Locate the cell with the specified text and output its (X, Y) center coordinate. 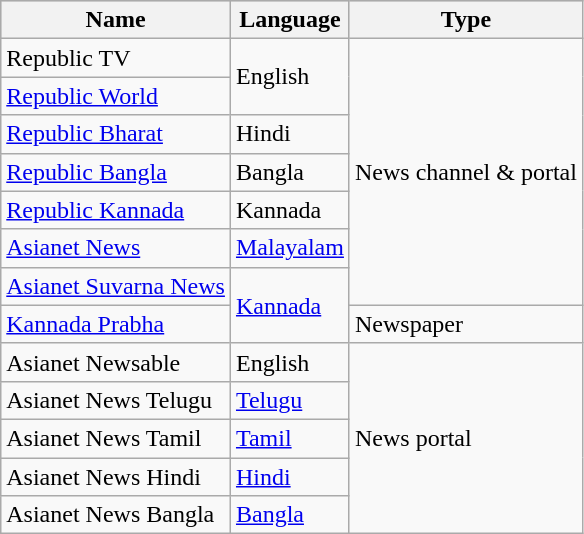
Type (466, 20)
Kannada Prabha (116, 324)
News channel & portal (466, 172)
Asianet News (116, 248)
Newspaper (466, 324)
Republic Bangla (116, 172)
Asianet News Tamil (116, 438)
Tamil (290, 438)
Republic TV (116, 58)
Republic World (116, 96)
Asianet Newsable (116, 362)
Malayalam (290, 248)
Asianet News Hindi (116, 477)
Name (116, 20)
News portal (466, 438)
Telugu (290, 400)
Asianet News Telugu (116, 400)
Republic Bharat (116, 134)
Language (290, 20)
Republic Kannada (116, 210)
Asianet Suvarna News (116, 286)
Asianet News Bangla (116, 515)
